Search for the cell housing the specified text and yield its [X, Y] center coordinate. 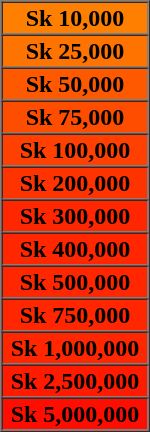
Sk 500,000 [76, 282]
Sk 25,000 [76, 50]
Sk 300,000 [76, 216]
Sk 1,000,000 [76, 348]
Sk 5,000,000 [76, 414]
Sk 100,000 [76, 150]
Sk 75,000 [76, 116]
Sk 50,000 [76, 84]
Sk 200,000 [76, 182]
Sk 750,000 [76, 314]
Sk 10,000 [76, 18]
Sk 2,500,000 [76, 380]
Sk 400,000 [76, 248]
